Identify which cell holds the provided text, then report its [x, y] central coordinate. 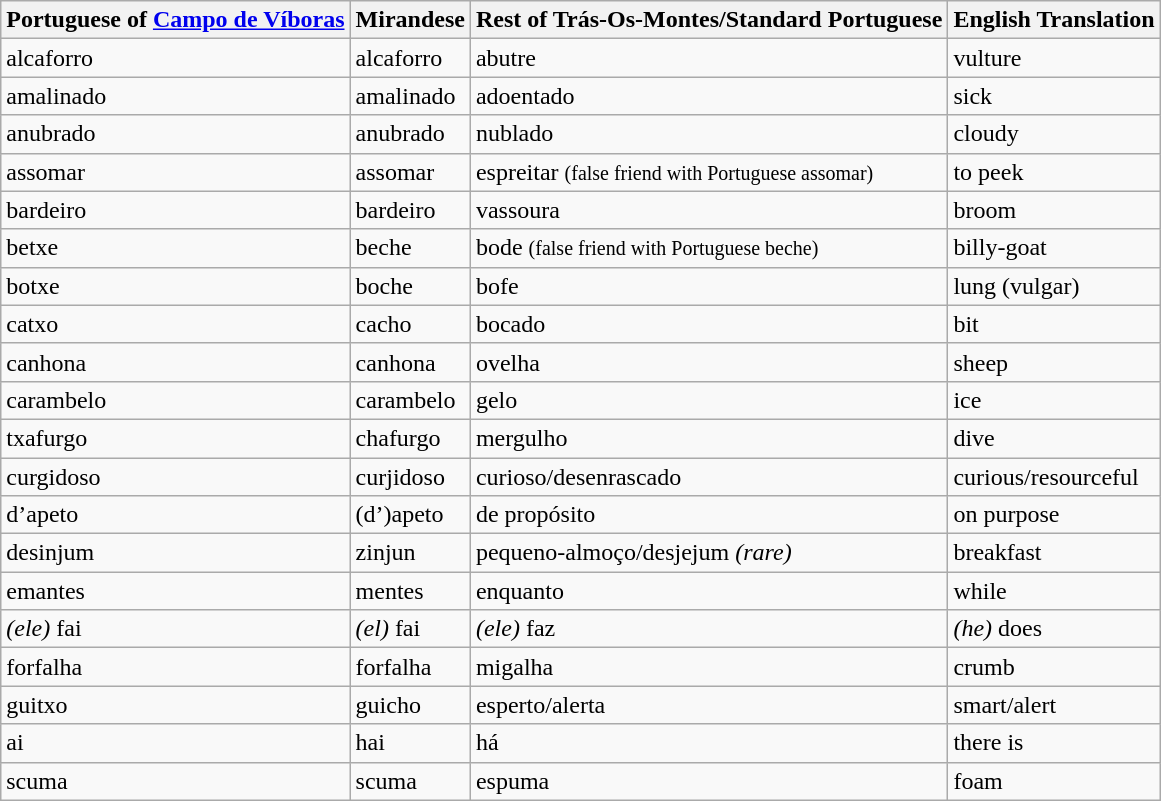
betxe [176, 248]
curjidoso [410, 477]
Portuguese of Campo de Víboras [176, 20]
adoentado [708, 96]
(d’)apeto [410, 515]
hai [410, 743]
lung (vulgar) [1054, 286]
beche [410, 248]
sheep [1054, 362]
de propósito [708, 515]
vulture [1054, 58]
Rest of Trás-Os-Montes/Standard Portuguese [708, 20]
espuma [708, 781]
broom [1054, 210]
desinjum [176, 553]
migalha [708, 667]
mergulho [708, 438]
to peek [1054, 172]
há [708, 743]
(he) does [1054, 629]
curioso/desenrascado [708, 477]
dive [1054, 438]
there is [1054, 743]
txafurgo [176, 438]
(el) fai [410, 629]
nublado [708, 134]
zinjun [410, 553]
vassoura [708, 210]
bocado [708, 324]
guicho [410, 705]
while [1054, 591]
esperto/alerta [708, 705]
botxe [176, 286]
ai [176, 743]
catxo [176, 324]
guitxo [176, 705]
abutre [708, 58]
espreitar (false friend with Portuguese assomar) [708, 172]
(ele) fai [176, 629]
cacho [410, 324]
foam [1054, 781]
curious/resourceful [1054, 477]
bode (false friend with Portuguese beche) [708, 248]
bit [1054, 324]
cloudy [1054, 134]
enquanto [708, 591]
breakfast [1054, 553]
chafurgo [410, 438]
d’apeto [176, 515]
boche [410, 286]
Mirandese [410, 20]
emantes [176, 591]
gelo [708, 400]
ice [1054, 400]
crumb [1054, 667]
English Translation [1054, 20]
mentes [410, 591]
bofe [708, 286]
pequeno-almoço/desjejum (rare) [708, 553]
(ele) faz [708, 629]
billy-goat [1054, 248]
curgidoso [176, 477]
sick [1054, 96]
on purpose [1054, 515]
ovelha [708, 362]
smart/alert [1054, 705]
